Search for the cell housing the specified text and yield its (X, Y) center coordinate. 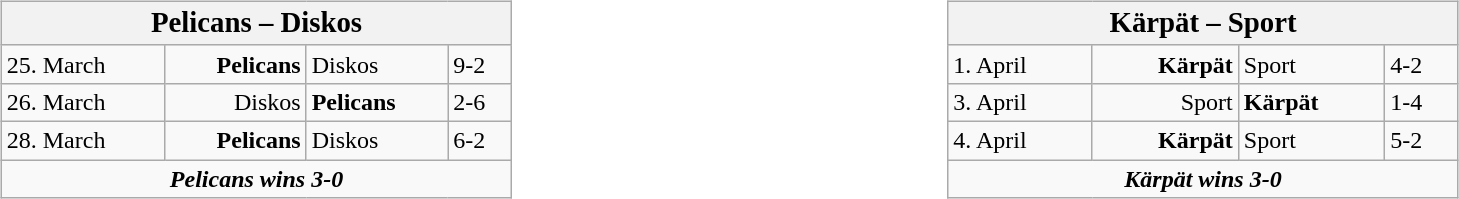
Kärpät – Sport (1204, 23)
2-6 (480, 102)
26. March (82, 102)
1-4 (1422, 102)
9-2 (480, 64)
6-2 (480, 140)
Kärpät wins 3-0 (1204, 179)
Pelicans – Diskos (256, 23)
25. March (82, 64)
4-2 (1422, 64)
5-2 (1422, 140)
3. April (1020, 102)
Pelicans wins 3-0 (256, 179)
28. March (82, 140)
4. April (1020, 140)
1. April (1020, 64)
